Capture the cell that displays the provided text and extract its [X, Y] central coordinate. 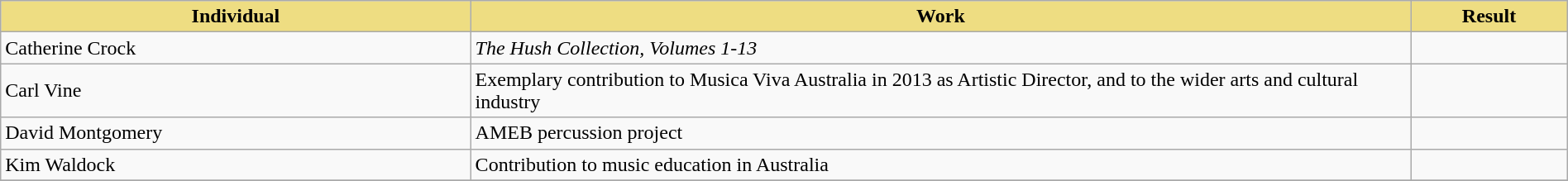
The Hush Collection, Volumes 1-13 [941, 48]
AMEB percussion project [941, 133]
Catherine Crock [236, 48]
David Montgomery [236, 133]
Exemplary contribution to Musica Viva Australia in 2013 as Artistic Director, and to the wider arts and cultural industry [941, 91]
Contribution to music education in Australia [941, 164]
Carl Vine [236, 91]
Work [941, 17]
Result [1489, 17]
Kim Waldock [236, 164]
Individual [236, 17]
